Determine the [X, Y] coordinate at the center of the cell enclosing the given text.  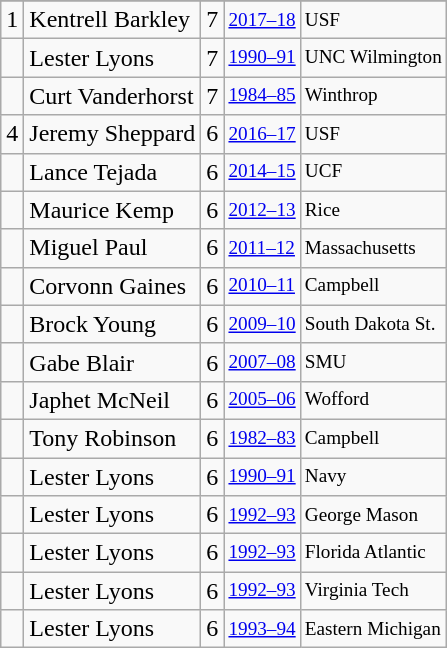
Virginia Tech [373, 591]
Navy [373, 477]
UNC Wilmington [373, 58]
George Mason [373, 515]
Winthrop [373, 96]
Wofford [373, 400]
2010–11 [262, 286]
2009–10 [262, 324]
Maurice Kemp [112, 210]
2016–17 [262, 134]
4 [12, 134]
1982–83 [262, 438]
2005–06 [262, 400]
South Dakota St. [373, 324]
2007–08 [262, 362]
2012–13 [262, 210]
Florida Atlantic [373, 553]
1 [12, 20]
1993–94 [262, 629]
2017–18 [262, 20]
Rice [373, 210]
UCF [373, 172]
Curt Vanderhorst [112, 96]
Lance Tejada [112, 172]
Kentrell Barkley [112, 20]
Eastern Michigan [373, 629]
2014–15 [262, 172]
1984–85 [262, 96]
Massachusetts [373, 248]
Corvonn Gaines [112, 286]
Japhet McNeil [112, 400]
Tony Robinson [112, 438]
Gabe Blair [112, 362]
Jeremy Sheppard [112, 134]
2011–12 [262, 248]
Brock Young [112, 324]
Miguel Paul [112, 248]
SMU [373, 362]
